For the text-containing cell, return its midpoint in (X, Y) coordinate format. 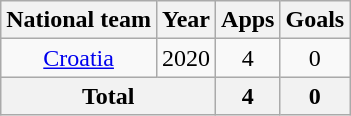
National team (79, 20)
Year (186, 20)
Goals (315, 20)
2020 (186, 58)
Apps (248, 20)
Croatia (79, 58)
Total (108, 96)
